Detect which cell encompasses the target text, then output its (x, y) center coordinate. 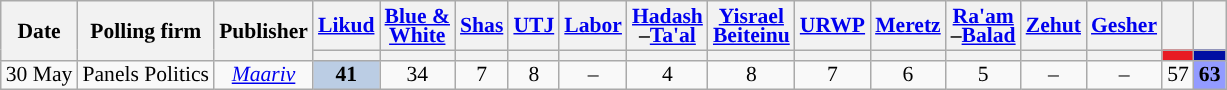
5 (984, 75)
Shas (482, 26)
Zehut (1054, 26)
URWP (832, 26)
Hadash–Ta'al (668, 26)
YisraelBeiteinu (752, 26)
Blue &White (418, 26)
41 (346, 75)
Ra'am–Balad (984, 26)
Gesher (1124, 26)
6 (908, 75)
Publisher (264, 30)
Panels Politics (146, 75)
Labor (593, 26)
UTJ (534, 26)
34 (418, 75)
4 (668, 75)
30 May (40, 75)
Maariv (264, 75)
63 (1210, 75)
Meretz (908, 26)
Likud (346, 26)
Date (40, 30)
57 (1178, 75)
Polling firm (146, 30)
